Provide the (X, Y) coordinate of the cell's center where the given text is located.  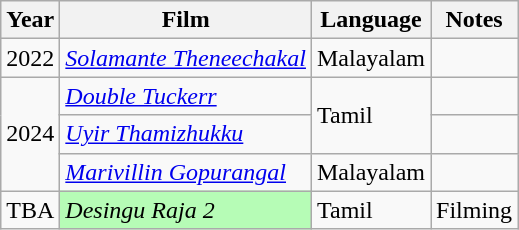
2022 (30, 58)
Notes (474, 20)
Double Tuckerr (186, 96)
Solamante Theneechakal (186, 58)
Desingu Raja 2 (186, 210)
Film (186, 20)
Uyir Thamizhukku (186, 134)
Marivillin Gopurangal (186, 172)
TBA (30, 210)
2024 (30, 134)
Year (30, 20)
Filming (474, 210)
Language (370, 20)
